Output the (x, y) coordinate of the center of the cell containing the given text.  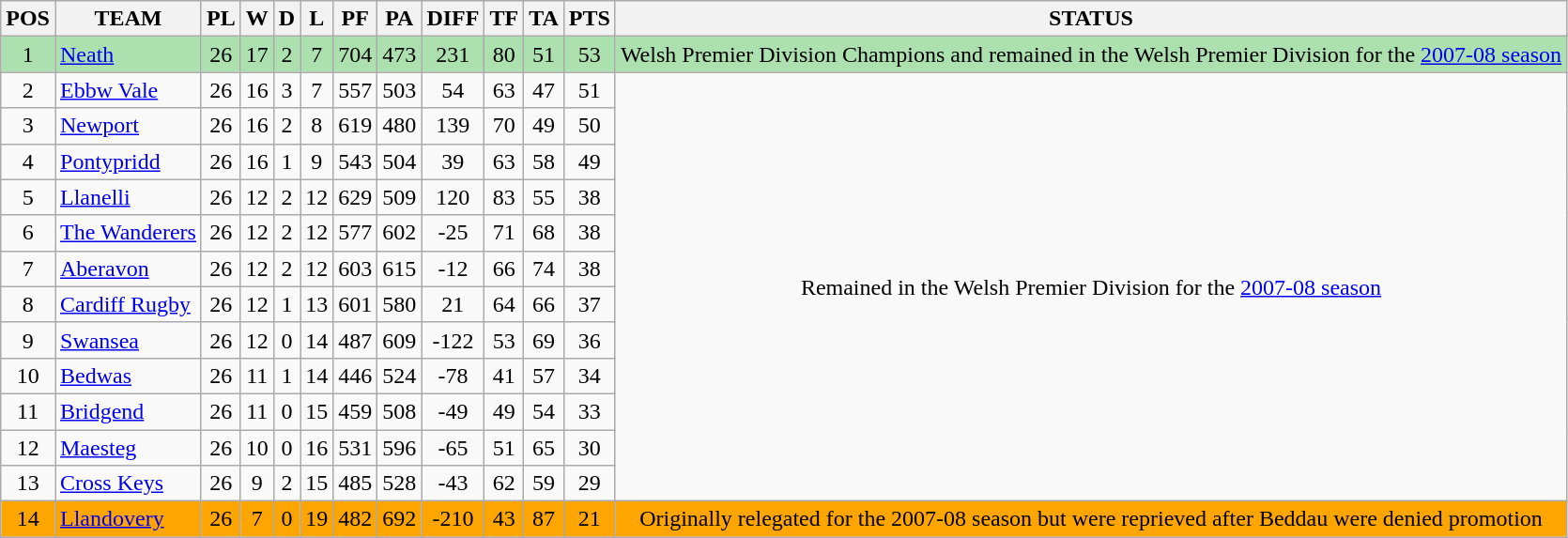
33 (590, 411)
L (317, 19)
87 (545, 519)
473 (400, 54)
TA (545, 19)
59 (545, 484)
120 (453, 197)
PTS (590, 19)
508 (400, 411)
70 (504, 126)
231 (453, 54)
62 (504, 484)
68 (545, 233)
Llandovery (128, 519)
POS (28, 19)
W (257, 19)
57 (545, 376)
-78 (453, 376)
4 (28, 161)
577 (355, 233)
DIFF (453, 19)
629 (355, 197)
41 (504, 376)
17 (257, 54)
PF (355, 19)
71 (504, 233)
D (286, 19)
69 (545, 340)
47 (545, 90)
Neath (128, 54)
43 (504, 519)
55 (545, 197)
TEAM (128, 19)
TF (504, 19)
Bridgend (128, 411)
Aberavon (128, 269)
-122 (453, 340)
509 (400, 197)
603 (355, 269)
580 (400, 304)
601 (355, 304)
485 (355, 484)
74 (545, 269)
524 (400, 376)
609 (400, 340)
34 (590, 376)
Pontypridd (128, 161)
543 (355, 161)
596 (400, 448)
65 (545, 448)
64 (504, 304)
531 (355, 448)
-25 (453, 233)
30 (590, 448)
PA (400, 19)
704 (355, 54)
-49 (453, 411)
58 (545, 161)
Cardiff Rugby (128, 304)
The Wanderers (128, 233)
619 (355, 126)
-12 (453, 269)
615 (400, 269)
-43 (453, 484)
37 (590, 304)
Swansea (128, 340)
Maesteg (128, 448)
692 (400, 519)
Ebbw Vale (128, 90)
459 (355, 411)
STATUS (1091, 19)
29 (590, 484)
80 (504, 54)
503 (400, 90)
Bedwas (128, 376)
Originally relegated for the 2007-08 season but were reprieved after Beddau were denied promotion (1091, 519)
Newport (128, 126)
Cross Keys (128, 484)
5 (28, 197)
39 (453, 161)
Llanelli (128, 197)
480 (400, 126)
6 (28, 233)
528 (400, 484)
602 (400, 233)
36 (590, 340)
482 (355, 519)
-65 (453, 448)
PL (221, 19)
50 (590, 126)
-210 (453, 519)
83 (504, 197)
557 (355, 90)
446 (355, 376)
19 (317, 519)
504 (400, 161)
487 (355, 340)
Welsh Premier Division Champions and remained in the Welsh Premier Division for the 2007-08 season (1091, 54)
139 (453, 126)
Remained in the Welsh Premier Division for the 2007-08 season (1091, 287)
